Search for the cell housing the specified text and yield its [X, Y] center coordinate. 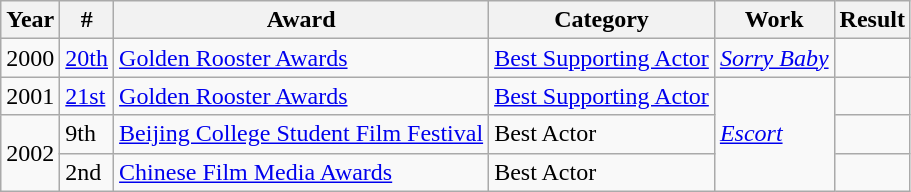
Sorry Baby [774, 58]
Work [774, 20]
Chinese Film Media Awards [302, 172]
2002 [30, 153]
Result [872, 20]
Escort [774, 134]
2001 [30, 96]
2nd [87, 172]
9th [87, 134]
Beijing College Student Film Festival [302, 134]
Award [302, 20]
21st [87, 96]
# [87, 20]
20th [87, 58]
Category [602, 20]
2000 [30, 58]
Year [30, 20]
